Detect which cell encompasses the target text, then output its (X, Y) center coordinate. 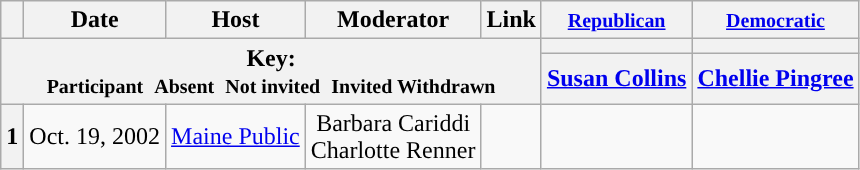
Republican (616, 20)
Moderator (393, 20)
Barbara CariddiCharlotte Renner (393, 136)
1 (12, 136)
Key: Participant Absent Not invited Invited Withdrawn (272, 72)
Oct. 19, 2002 (95, 136)
Link (511, 20)
Host (236, 20)
Chellie Pingree (776, 78)
Democratic (776, 20)
Susan Collins (616, 78)
Date (95, 20)
Maine Public (236, 136)
